Extract the [x, y] coordinate from the center of the cell holding the provided text.  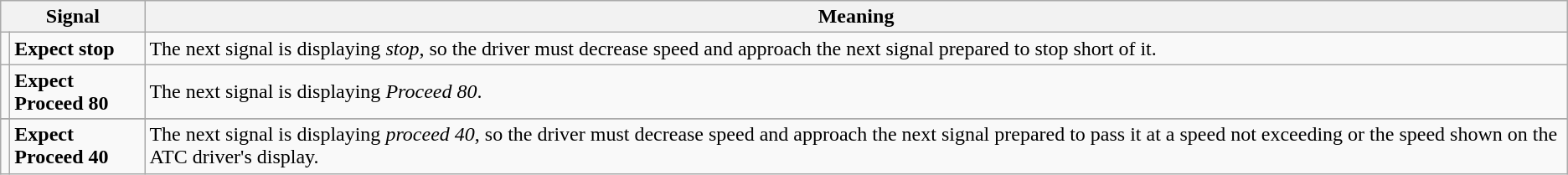
Expect Proceed 40 [77, 146]
The next signal is displaying stop, so the driver must decrease speed and approach the next signal prepared to stop short of it. [856, 49]
The next signal is displaying Proceed 80. [856, 92]
Expect stop [77, 49]
Meaning [856, 17]
Signal [73, 17]
ExpectProceed 80 [77, 92]
